Scan for the cell matching the given text and deliver its [x, y] coordinate at center. 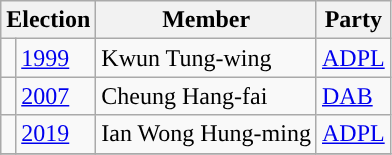
Ian Wong Hung-ming [206, 134]
Election [48, 20]
2019 [56, 134]
Party [353, 20]
1999 [56, 58]
2007 [56, 96]
Member [206, 20]
DAB [353, 96]
Kwun Tung-wing [206, 58]
Cheung Hang-fai [206, 96]
